Locate the cell with the specified text and output its (X, Y) center coordinate. 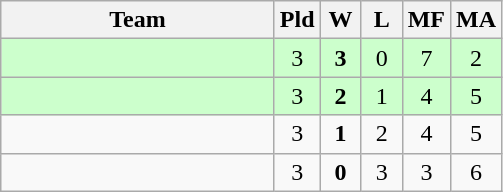
W (340, 20)
Team (138, 20)
6 (476, 172)
7 (426, 58)
L (382, 20)
MF (426, 20)
Pld (297, 20)
MA (476, 20)
